Detect which cell encompasses the target text, then output its [X, Y] center coordinate. 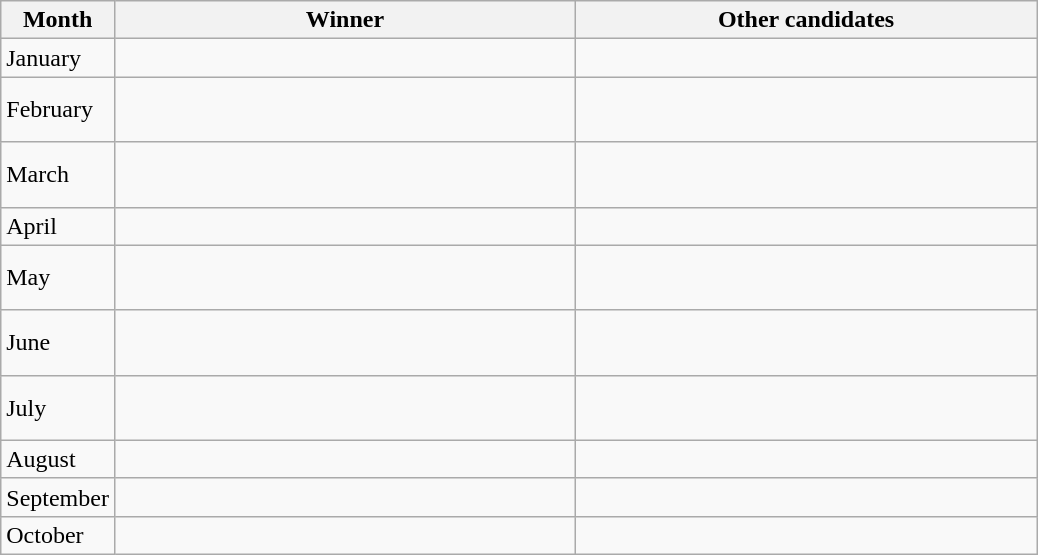
October [58, 535]
January [58, 58]
May [58, 278]
Other candidates [806, 20]
June [58, 342]
September [58, 497]
August [58, 459]
July [58, 408]
April [58, 226]
Winner [344, 20]
February [58, 110]
Month [58, 20]
March [58, 174]
